Find where the given text appears and provide that cell's center as (x, y) coordinate. 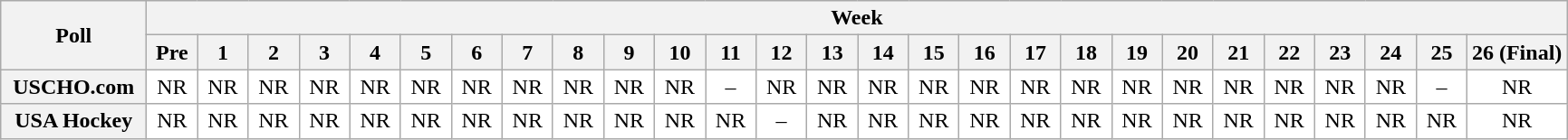
14 (883, 52)
Pre (172, 52)
22 (1289, 52)
10 (679, 52)
24 (1390, 52)
4 (375, 52)
21 (1238, 52)
20 (1188, 52)
19 (1137, 52)
11 (730, 52)
13 (832, 52)
USCHO.com (74, 87)
17 (1035, 52)
16 (985, 52)
18 (1086, 52)
6 (476, 52)
Poll (74, 35)
1 (223, 52)
12 (782, 52)
Week (857, 18)
26 (Final) (1516, 52)
15 (934, 52)
3 (324, 52)
25 (1441, 52)
5 (426, 52)
9 (629, 52)
8 (578, 52)
7 (527, 52)
2 (274, 52)
USA Hockey (74, 121)
23 (1340, 52)
